Find where the given text appears and provide that cell's center as (X, Y) coordinate. 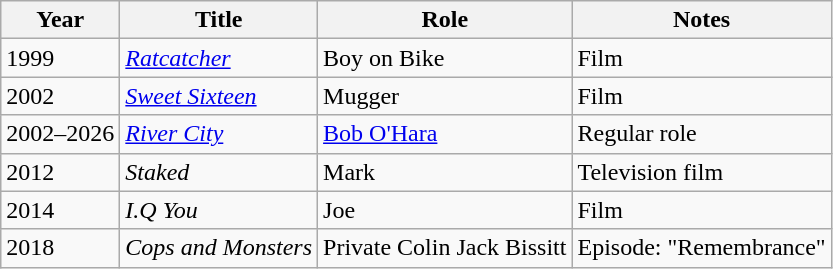
2002–2026 (60, 134)
Notes (702, 20)
Joe (445, 210)
Role (445, 20)
Sweet Sixteen (219, 96)
2002 (60, 96)
Title (219, 20)
Mark (445, 172)
Year (60, 20)
Staked (219, 172)
Boy on Bike (445, 58)
Ratcatcher (219, 58)
Mugger (445, 96)
2012 (60, 172)
Episode: "Remembrance" (702, 248)
Regular role (702, 134)
2014 (60, 210)
2018 (60, 248)
1999 (60, 58)
River City (219, 134)
I.Q You (219, 210)
Bob O'Hara (445, 134)
Private Colin Jack Bissitt (445, 248)
Television film (702, 172)
Cops and Monsters (219, 248)
